Locate the cell with the specified text and output its [X, Y] center coordinate. 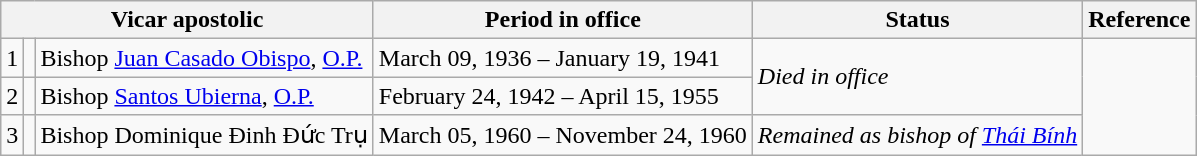
3 [12, 135]
1 [12, 58]
Period in office [562, 20]
Bishop Santos Ubierna, O.P. [204, 96]
Vicar apostolic [188, 20]
Bishop Juan Casado Obispo, O.P. [204, 58]
Bishop Dominique Ðinh Ðức Trụ [204, 135]
2 [12, 96]
March 05, 1960 – November 24, 1960 [562, 135]
February 24, 1942 – April 15, 1955 [562, 96]
March 09, 1936 – January 19, 1941 [562, 58]
Remained as bishop of Thái Bính [917, 135]
Status [917, 20]
Died in office [917, 77]
Reference [1140, 20]
